Search for the cell housing the specified text and yield its (X, Y) center coordinate. 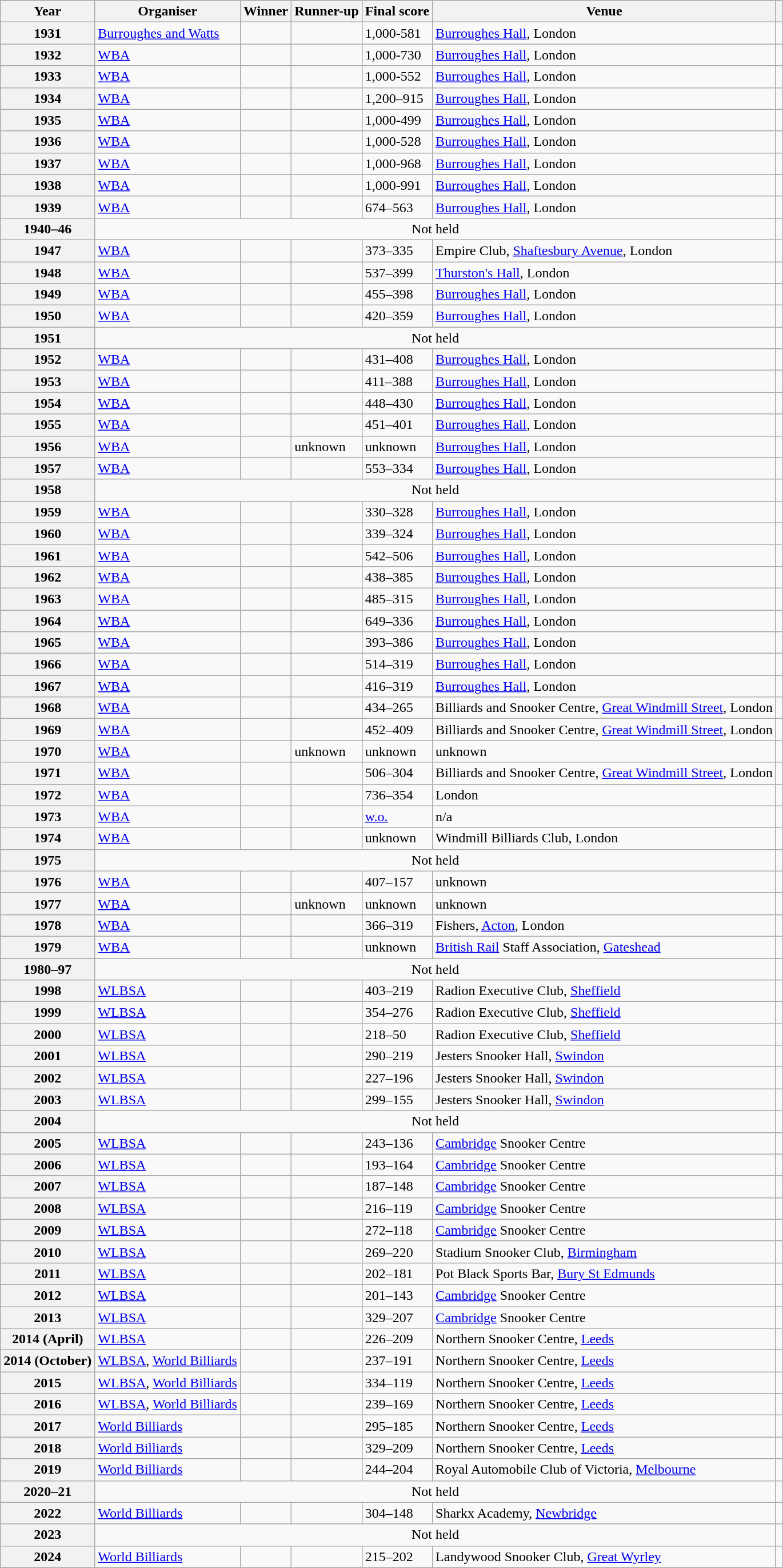
1966 (48, 664)
Burroughes and Watts (168, 33)
299–155 (397, 1100)
1932 (48, 55)
506–304 (397, 773)
1959 (48, 512)
1955 (48, 425)
304–148 (397, 1513)
393–386 (397, 643)
2009 (48, 1230)
202–181 (397, 1273)
553–334 (397, 468)
1935 (48, 120)
Venue (605, 11)
1957 (48, 468)
1979 (48, 947)
2010 (48, 1252)
1952 (48, 360)
1978 (48, 925)
373–335 (397, 250)
403–219 (397, 991)
237–191 (397, 1361)
2008 (48, 1208)
451–401 (397, 425)
1965 (48, 643)
226–209 (397, 1339)
1951 (48, 338)
2005 (48, 1143)
272–118 (397, 1230)
Empire Club, Shaftesbury Avenue, London (605, 250)
Year (48, 11)
1961 (48, 555)
1950 (48, 316)
1962 (48, 577)
1976 (48, 882)
216–119 (397, 1208)
1977 (48, 904)
1,000-730 (397, 55)
1958 (48, 490)
1934 (48, 98)
1940–46 (48, 229)
2000 (48, 1034)
330–328 (397, 512)
2006 (48, 1165)
1969 (48, 730)
227–196 (397, 1078)
1936 (48, 142)
452–409 (397, 730)
411–388 (397, 381)
1972 (48, 795)
542–506 (397, 555)
1948 (48, 273)
1963 (48, 599)
Organiser (168, 11)
1949 (48, 295)
649–336 (397, 620)
2001 (48, 1056)
420–359 (397, 316)
448–430 (397, 403)
218–50 (397, 1034)
1999 (48, 1013)
2017 (48, 1426)
1970 (48, 751)
1,200–915 (397, 98)
1,000-991 (397, 185)
1971 (48, 773)
1980–97 (48, 969)
Winner (265, 11)
1931 (48, 33)
Pot Black Sports Bar, Bury St Edmunds (605, 1273)
1956 (48, 447)
2013 (48, 1317)
1960 (48, 534)
2004 (48, 1121)
1954 (48, 403)
193–164 (397, 1165)
Stadium Snooker Club, Birmingham (605, 1252)
London (605, 795)
329–207 (397, 1317)
1968 (48, 708)
2015 (48, 1383)
1,000-552 (397, 77)
2020–21 (48, 1491)
366–319 (397, 925)
Sharkx Academy, Newbridge (605, 1513)
1953 (48, 381)
407–157 (397, 882)
244–204 (397, 1470)
2022 (48, 1513)
n/a (605, 817)
455–398 (397, 295)
537–399 (397, 273)
w.o. (397, 817)
1,000-581 (397, 33)
438–385 (397, 577)
2016 (48, 1404)
Landywood Snooker Club, Great Wyrley (605, 1557)
1973 (48, 817)
2024 (48, 1557)
674–563 (397, 207)
1947 (48, 250)
239–169 (397, 1404)
2018 (48, 1448)
1933 (48, 77)
295–185 (397, 1426)
736–354 (397, 795)
2019 (48, 1470)
1964 (48, 620)
269–220 (397, 1252)
2007 (48, 1187)
1974 (48, 838)
Royal Automobile Club of Victoria, Melbourne (605, 1470)
354–276 (397, 1013)
243–136 (397, 1143)
1937 (48, 164)
2014 (April) (48, 1339)
2012 (48, 1295)
2023 (48, 1535)
187–148 (397, 1187)
1,000-528 (397, 142)
215–202 (397, 1557)
Windmill Billiards Club, London (605, 838)
431–408 (397, 360)
1938 (48, 185)
2003 (48, 1100)
334–119 (397, 1383)
434–265 (397, 708)
485–315 (397, 599)
201–143 (397, 1295)
514–319 (397, 664)
1967 (48, 686)
2011 (48, 1273)
329–209 (397, 1448)
Fishers, Acton, London (605, 925)
Thurston's Hall, London (605, 273)
Final score (397, 11)
1975 (48, 860)
1939 (48, 207)
416–319 (397, 686)
2002 (48, 1078)
290–219 (397, 1056)
1,000-968 (397, 164)
2014 (October) (48, 1361)
1998 (48, 991)
British Rail Staff Association, Gateshead (605, 947)
339–324 (397, 534)
1,000-499 (397, 120)
Runner-up (327, 11)
